Return (x, y) of the center of cell containing provided text 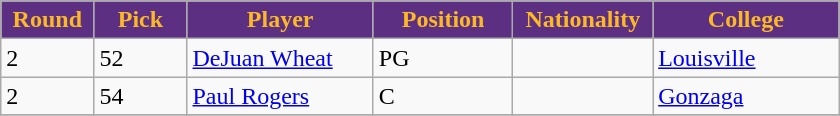
PG (443, 58)
Pick (140, 20)
Paul Rogers (280, 96)
54 (140, 96)
Gonzaga (746, 96)
Nationality (583, 20)
Position (443, 20)
52 (140, 58)
Player (280, 20)
Round (48, 20)
DeJuan Wheat (280, 58)
C (443, 96)
Louisville (746, 58)
College (746, 20)
